Determine the (X, Y) coordinate at the center of the cell enclosing the given text.  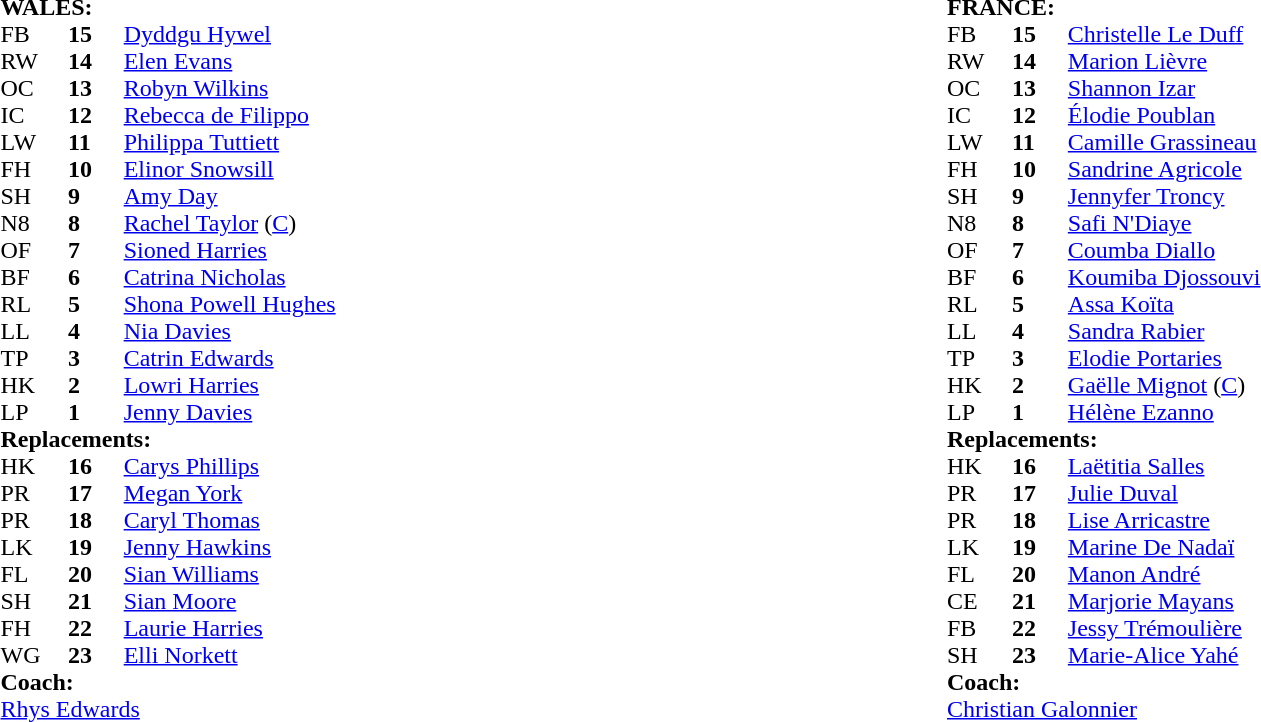
Rachel Taylor (C) (328, 224)
Nia Davies (328, 332)
Robyn Wilkins (328, 88)
Jenny Davies (328, 412)
CE (980, 602)
Dyddgu Hywel (328, 34)
Lowri Harries (328, 386)
Sian Moore (328, 602)
WG (34, 656)
Carys Phillips (328, 466)
Elen Evans (328, 62)
Caryl Thomas (328, 520)
Megan York (328, 494)
Amy Day (328, 196)
Replacements: (470, 440)
Philippa Tuttiett (328, 142)
Sioned Harries (328, 250)
Elli Norkett (328, 656)
Sian Williams (328, 574)
Laurie Harries (328, 628)
Jenny Hawkins (328, 548)
Elinor Snowsill (328, 170)
Shona Powell Hughes (328, 304)
Coach: (470, 682)
Catrin Edwards (328, 358)
Catrina Nicholas (328, 278)
Rebecca de Filippo (328, 116)
